Provide the [x, y] coordinate of the cell's center where the given text is located.  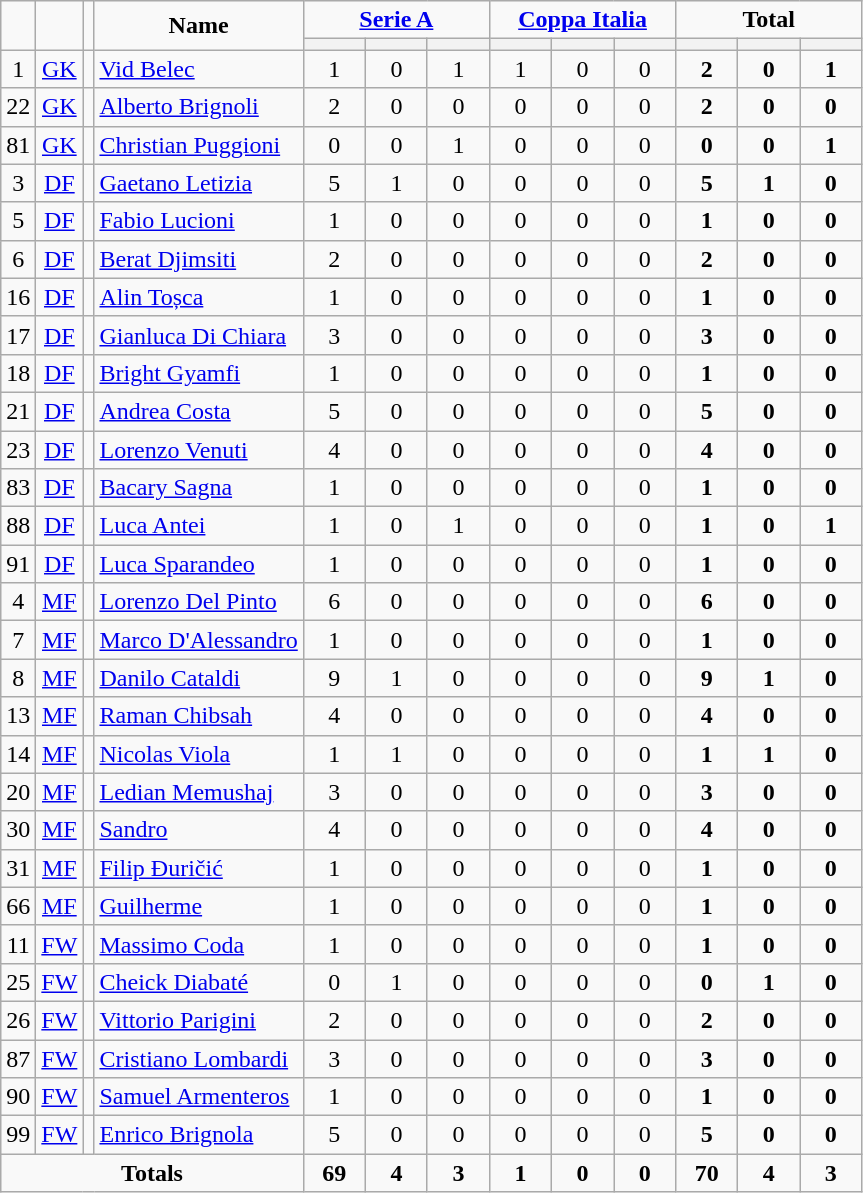
22 [18, 107]
30 [18, 830]
Fabio Lucioni [198, 221]
Massimo Coda [198, 944]
Christian Puggioni [198, 145]
Andrea Costa [198, 411]
Berat Djimsiti [198, 259]
88 [18, 526]
20 [18, 792]
8 [18, 678]
Ledian Memushaj [198, 792]
Alin Toșca [198, 297]
87 [18, 1059]
26 [18, 1020]
90 [18, 1097]
31 [18, 868]
Vittorio Parigini [198, 1020]
23 [18, 449]
Name [198, 26]
Raman Chibsah [198, 716]
Serie A [396, 20]
70 [707, 1173]
16 [18, 297]
Luca Antei [198, 526]
Cheick Diabaté [198, 982]
Lorenzo Del Pinto [198, 602]
Vid Belec [198, 69]
83 [18, 488]
Luca Sparandeo [198, 564]
Total [769, 20]
Gianluca Di Chiara [198, 335]
Enrico Brignola [198, 1135]
Sandro [198, 830]
Guilherme [198, 906]
Alberto Brignoli [198, 107]
25 [18, 982]
99 [18, 1135]
Filip Đuričić [198, 868]
66 [18, 906]
69 [334, 1173]
Gaetano Letizia [198, 183]
Danilo Cataldi [198, 678]
17 [18, 335]
Cristiano Lombardi [198, 1059]
7 [18, 640]
21 [18, 411]
Marco D'Alessandro [198, 640]
Nicolas Viola [198, 754]
Bacary Sagna [198, 488]
Coppa Italia [582, 20]
Samuel Armenteros [198, 1097]
81 [18, 145]
13 [18, 716]
91 [18, 564]
Bright Gyamfi [198, 373]
Lorenzo Venuti [198, 449]
18 [18, 373]
Totals [152, 1173]
11 [18, 944]
14 [18, 754]
